Identify which cell holds the provided text, then report its [X, Y] central coordinate. 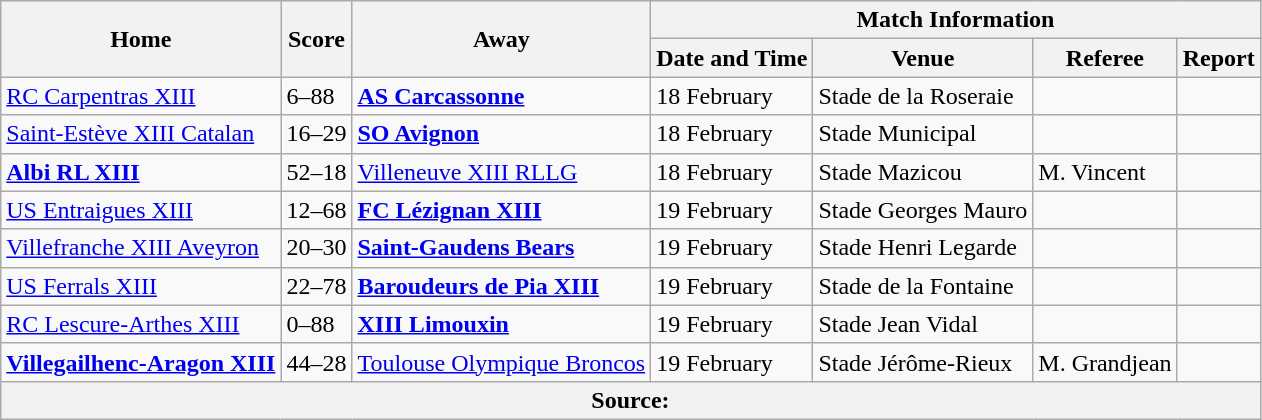
20–30 [316, 248]
Villegailhenc-Aragon XIII [141, 362]
FC Lézignan XIII [502, 210]
Villeneuve XIII RLLG [502, 172]
RC Lescure-Arthes XIII [141, 324]
Stade Municipal [923, 134]
16–29 [316, 134]
Villefranche XIII Aveyron [141, 248]
44–28 [316, 362]
RC Carpentras XIII [141, 96]
52–18 [316, 172]
Stade Jérôme-Rieux [923, 362]
Stade de la Fontaine [923, 286]
Score [316, 39]
12–68 [316, 210]
AS Carcassonne [502, 96]
Stade Jean Vidal [923, 324]
22–78 [316, 286]
Report [1218, 58]
Saint-Estève XIII Catalan [141, 134]
Stade Georges Mauro [923, 210]
Baroudeurs de Pia XIII [502, 286]
Albi RL XIII [141, 172]
M. Vincent [1105, 172]
Saint-Gaudens Bears [502, 248]
6–88 [316, 96]
US Ferrals XIII [141, 286]
SO Avignon [502, 134]
Stade de la Roseraie [923, 96]
XIII Limouxin [502, 324]
Away [502, 39]
Stade Mazicou [923, 172]
Referee [1105, 58]
Venue [923, 58]
Source: [630, 400]
Home [141, 39]
0–88 [316, 324]
Stade Henri Legarde [923, 248]
Match Information [956, 20]
Date and Time [732, 58]
M. Grandjean [1105, 362]
US Entraigues XIII [141, 210]
Toulouse Olympique Broncos [502, 362]
